Pinpoint the cell where the given text exists, returning its (x, y) midpoint coordinate. 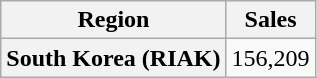
Sales (270, 20)
Region (114, 20)
156,209 (270, 58)
South Korea (RIAK) (114, 58)
